Extract the [x, y] coordinate from the center of the cell holding the provided text.  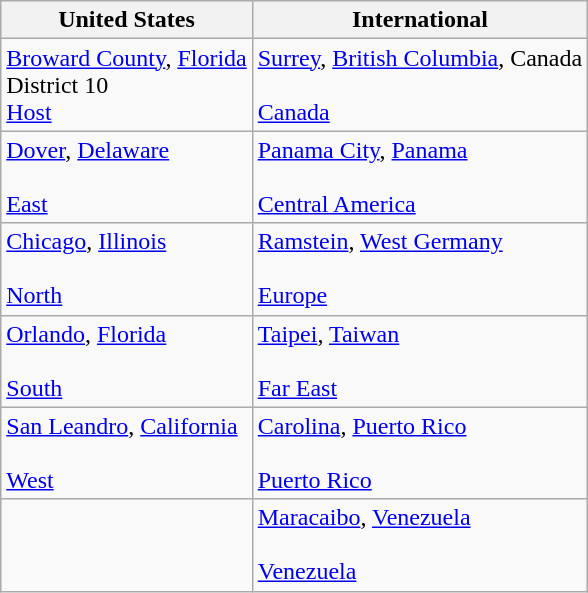
San Leandro, CaliforniaWest [126, 453]
Chicago, IllinoisNorth [126, 269]
Panama City, Panama Central America [420, 177]
Broward County, FloridaDistrict 10Host [126, 85]
Carolina, Puerto Rico Puerto Rico [420, 453]
Maracaibo, Venezuela Venezuela [420, 545]
United States [126, 20]
Taipei, TaiwanFar East [420, 361]
Orlando, FloridaSouth [126, 361]
International [420, 20]
Ramstein, West GermanyEurope [420, 269]
Dover, DelawareEast [126, 177]
Surrey, British Columbia, CanadaCanada [420, 85]
